Capture the cell that displays the provided text and extract its [X, Y] central coordinate. 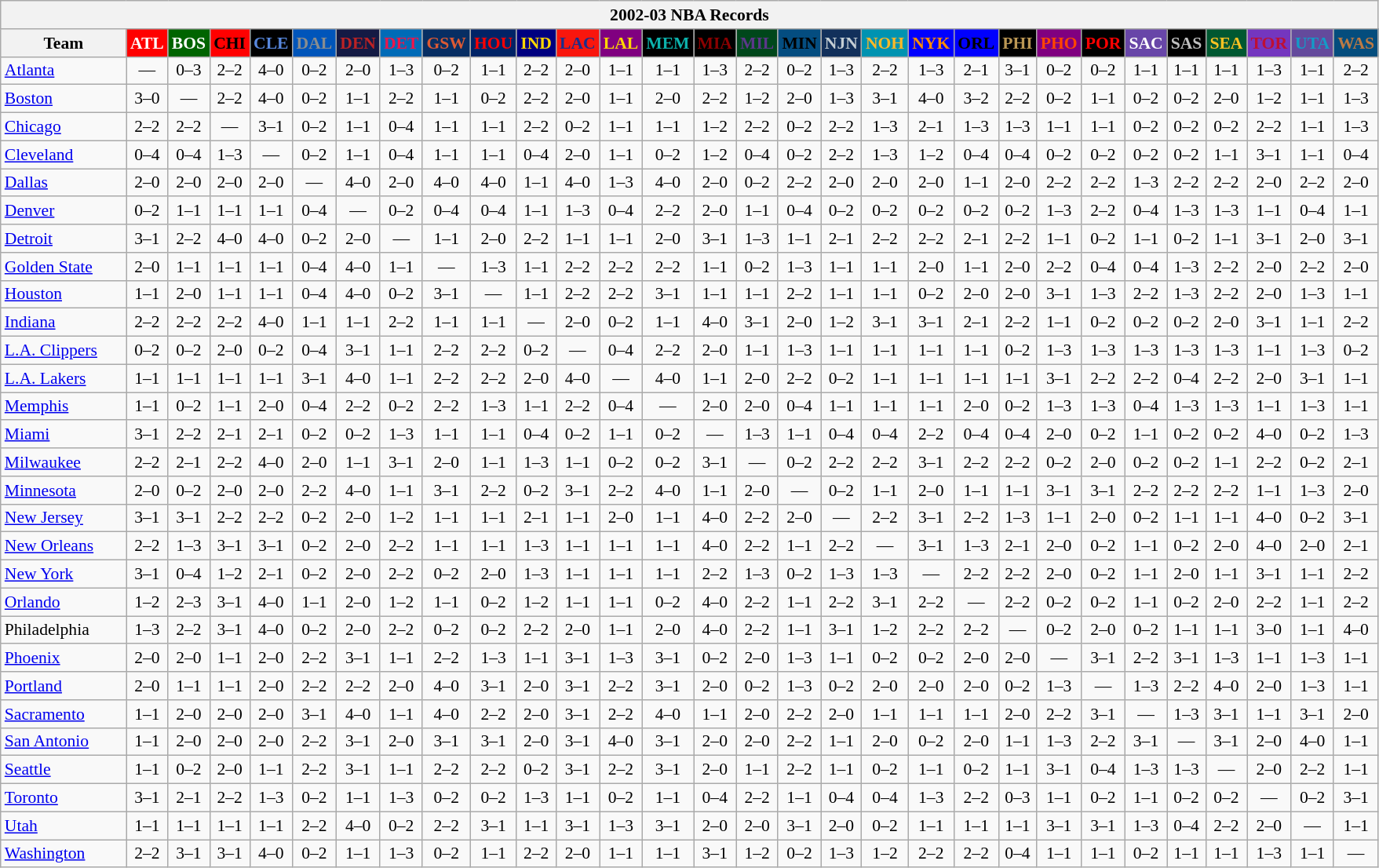
GSW [446, 43]
NYK [931, 43]
Orlando [64, 602]
Utah [64, 826]
L.A. Lakers [64, 378]
POR [1104, 43]
Houston [64, 294]
Atlanta [64, 71]
UTA [1312, 43]
SAC [1146, 43]
Phoenix [64, 658]
Boston [64, 99]
ATL [148, 43]
Philadelphia [64, 630]
Miami [64, 435]
Golden State [64, 267]
MIN [799, 43]
DET [402, 43]
NOH [885, 43]
Milwaukee [64, 462]
New Jersey [64, 518]
Portland [64, 686]
3–2 [976, 99]
MEM [667, 43]
New York [64, 574]
New Orleans [64, 546]
L.A. Clippers [64, 351]
Toronto [64, 798]
LAC [578, 43]
Chicago [64, 127]
Detroit [64, 239]
MIL [757, 43]
2–3 [188, 602]
Dallas [64, 183]
SAS [1187, 43]
WAS [1356, 43]
Indiana [64, 323]
Seattle [64, 770]
MIA [715, 43]
Sacramento [64, 714]
LAL [622, 43]
PHO [1060, 43]
Memphis [64, 407]
San Antonio [64, 742]
BOS [188, 43]
IND [536, 43]
HOU [493, 43]
Denver [64, 211]
Minnesota [64, 491]
Team [64, 43]
ORL [976, 43]
TOR [1270, 43]
NJN [841, 43]
CHI [229, 43]
DAL [315, 43]
DEN [358, 43]
Cleveland [64, 155]
2002-03 NBA Records [689, 15]
SEA [1226, 43]
CLE [272, 43]
PHI [1017, 43]
Washington [64, 854]
